Determine the (X, Y) coordinate at the center of the cell enclosing the given text.  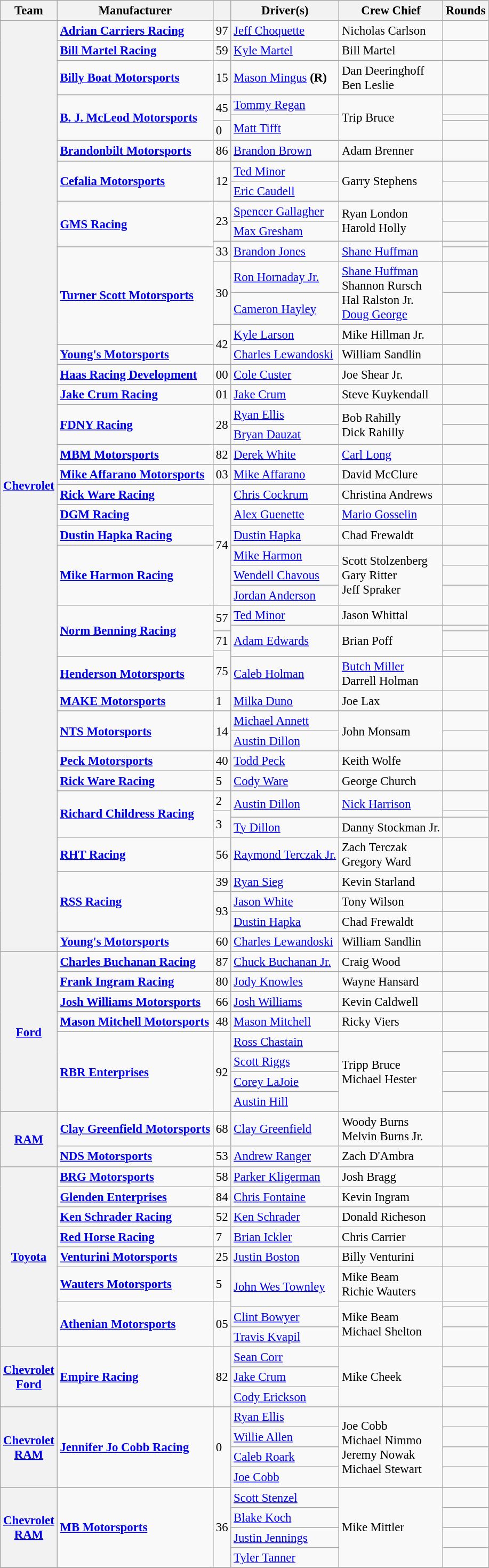
MAKE Motorsports (135, 701)
Joe Cobb (285, 1477)
Justin Boston (285, 1257)
Manufacturer (135, 11)
Mason Mitchell (285, 1022)
Shane Huffman (391, 251)
Bill Martel (391, 51)
Cole Custer (285, 374)
93 (222, 911)
Kevin Ingram (391, 1197)
Driver(s) (285, 11)
36 (222, 1527)
Chris Fontaine (285, 1197)
RHT Racing (135, 854)
Shane HuffmanShannon RurschHal Ralston Jr.Doug George (391, 293)
Empire Racing (135, 1377)
Blake Koch (285, 1517)
Athenian Motorsports (135, 1324)
Keith Wolfe (391, 761)
Sean Corr (285, 1357)
Joe Lax (391, 701)
Joe CobbMichael NimmoJeremy NowakMichael Stewart (391, 1447)
Chevrolet (29, 486)
Ty Dillon (285, 827)
74 (222, 545)
Ross Chastain (285, 1042)
B. J. McLeod Motorsports (135, 118)
Danny Stockman Jr. (391, 827)
Crew Chief (391, 11)
Adam Brenner (391, 151)
NTS Motorsports (135, 731)
52 (222, 1217)
Jordan Anderson (285, 595)
Nick Harrison (391, 804)
Ken Schrader Racing (135, 1217)
57 (222, 618)
56 (222, 854)
84 (222, 1197)
Bob RahillyDick Rahilly (391, 425)
Mason Mingus (R) (285, 78)
97 (222, 31)
40 (222, 761)
53 (222, 1157)
87 (222, 962)
Scott Riggs (285, 1062)
Mike Affarano Motorsports (135, 475)
Brandon Jones (285, 251)
39 (222, 882)
Toyota (29, 1257)
Caleb Holman (285, 674)
Mike Harmon (285, 555)
Caleb Roark (285, 1458)
92 (222, 1072)
Turner Scott Motorsports (135, 295)
Billy Venturini (391, 1257)
Tyler Tanner (285, 1557)
23 (222, 221)
George Church (391, 781)
Jeff Choquette (285, 31)
Wendell Chavous (285, 575)
Kyle Larson (285, 334)
71 (222, 641)
Ricky Viers (391, 1022)
Adrian Carriers Racing (135, 31)
Kevin Caldwell (391, 1002)
45 (222, 108)
Clay Greenfield (285, 1130)
Dustin Hapka Racing (135, 535)
Zach D'Ambra (391, 1157)
Cody Ware (285, 781)
Derek White (285, 455)
33 (222, 251)
Donald Richeson (391, 1217)
Justin Jennings (285, 1538)
66 (222, 1002)
MB Motorsports (135, 1527)
Bill Martel Racing (135, 51)
MBM Motorsports (135, 455)
Wauters Motorsports (135, 1284)
48 (222, 1022)
Austin Hill (285, 1102)
Clay Greenfield Motorsports (135, 1130)
Josh Williams (285, 1002)
Mike Mittler (391, 1527)
7 (222, 1237)
05 (222, 1324)
25 (222, 1257)
Mason Mitchell Motorsports (135, 1022)
Tommy Regan (285, 105)
Alex Guenette (285, 515)
Brandonbilt Motorsports (135, 151)
Steve Kuykendall (391, 395)
28 (222, 425)
Cody Erickson (285, 1397)
Spencer Gallagher (285, 211)
Andrew Ranger (285, 1157)
Scott StolzenbergGary RitterJeff Spraker (391, 575)
Jason Whittal (391, 615)
14 (222, 731)
Mike Harmon Racing (135, 575)
Billy Boat Motorsports (135, 78)
42 (222, 345)
Josh Bragg (391, 1177)
Brian Ickler (285, 1237)
Chevrolet Ford (29, 1377)
Kevin Starland (391, 882)
Haas Racing Development (135, 374)
Richard Childress Racing (135, 814)
Rounds (465, 11)
Parker Kligerman (285, 1177)
Chuck Buchanan Jr. (285, 962)
75 (222, 671)
Team (29, 11)
David McClure (391, 475)
68 (222, 1130)
Tony Wilson (391, 901)
FDNY Racing (135, 425)
NDS Motorsports (135, 1157)
Zach TerczakGregory Ward (391, 854)
RBR Enterprises (135, 1072)
Jody Knowles (285, 982)
Clint Bowyer (285, 1317)
80 (222, 982)
RSS Racing (135, 901)
59 (222, 51)
Scott Stenzel (285, 1498)
Wayne Hansard (391, 982)
Kyle Martel (285, 51)
Brian Poff (391, 641)
Red Horse Racing (135, 1237)
Travis Kvapil (285, 1337)
Mike Hillman Jr. (391, 334)
Mike Cheek (391, 1377)
RAM (29, 1139)
Eric Caudell (285, 191)
Corey LaJoie (285, 1082)
John Wes Townley (285, 1286)
Butch MillerDarrell Holman (391, 674)
Charles Buchanan Racing (135, 962)
Todd Peck (285, 761)
00 (222, 374)
Chris Carrier (391, 1237)
3 (222, 824)
Bryan Dauzat (285, 435)
Josh Williams Motorsports (135, 1002)
Milka Duno (285, 701)
1 (222, 701)
03 (222, 475)
Tripp BruceMichael Hester (391, 1072)
Mike Affarano (285, 475)
86 (222, 151)
Max Gresham (285, 231)
Venturini Motorsports (135, 1257)
GMS Racing (135, 224)
Cefalia Motorsports (135, 181)
Matt Tifft (285, 128)
15 (222, 78)
Mike BeamMichael Shelton (391, 1324)
John Monsam (391, 731)
12 (222, 181)
Mike BeamRichie Wauters (391, 1284)
Adam Edwards (285, 641)
BRG Motorsports (135, 1177)
Frank Ingram Racing (135, 982)
Ford (29, 1031)
Craig Wood (391, 962)
Willie Allen (285, 1437)
Jason White (285, 901)
Christina Andrews (391, 495)
Dan DeeringhoffBen Leslie (391, 78)
Joe Shear Jr. (391, 374)
Ryan Sieg (285, 882)
Garry Stephens (391, 181)
Brandon Brown (285, 151)
Peck Motorsports (135, 761)
Chris Cockrum (285, 495)
DGM Racing (135, 515)
Raymond Terczak Jr. (285, 854)
01 (222, 395)
Jennifer Jo Cobb Racing (135, 1447)
30 (222, 293)
60 (222, 942)
2 (222, 802)
Ron Hornaday Jr. (285, 277)
Carl Long (391, 455)
Norm Benning Racing (135, 631)
Michael Annett (285, 721)
Trip Bruce (391, 118)
Ryan LondonHarold Holly (391, 221)
Henderson Motorsports (135, 674)
Mario Gosselin (391, 515)
Ken Schrader (285, 1217)
Jake Crum Racing (135, 395)
58 (222, 1177)
Nicholas Carlson (391, 31)
Woody BurnsMelvin Burns Jr. (391, 1130)
Cameron Hayley (285, 308)
Glenden Enterprises (135, 1197)
